Scan for the cell matching the given text and deliver its (X, Y) coordinate at center. 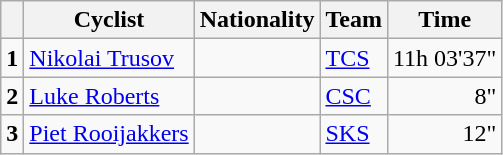
2 (12, 96)
TCS (354, 58)
3 (12, 134)
CSC (354, 96)
Nationality (257, 20)
1 (12, 58)
SKS (354, 134)
Luke Roberts (109, 96)
8" (444, 96)
Cyclist (109, 20)
11h 03'37" (444, 58)
Piet Rooijakkers (109, 134)
Team (354, 20)
12" (444, 134)
Time (444, 20)
Nikolai Trusov (109, 58)
